Detect which cell encompasses the target text, then output its (x, y) center coordinate. 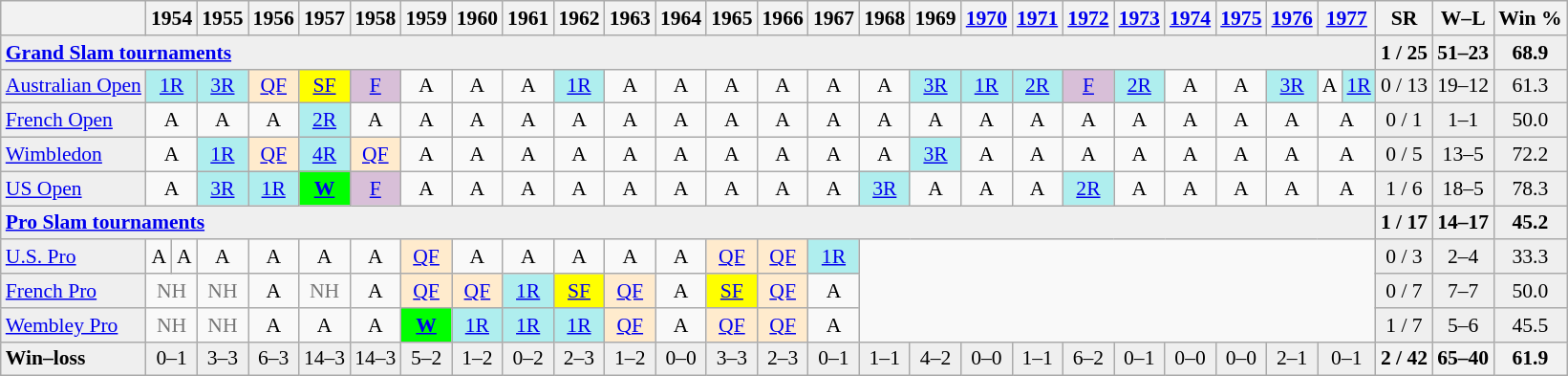
78.3 (1530, 188)
1955 (222, 18)
Win–loss (74, 359)
1973 (1139, 18)
0 / 1 (1405, 121)
1976 (1292, 18)
1959 (426, 18)
Wembley Pro (74, 325)
0 / 13 (1405, 86)
0 / 7 (1405, 291)
5–6 (1463, 325)
2–4 (1463, 257)
1975 (1240, 18)
1965 (732, 18)
13–5 (1463, 155)
Win % (1530, 18)
1970 (986, 18)
2 / 42 (1405, 359)
65–40 (1463, 359)
1971 (1038, 18)
Wimbledon (74, 155)
72.2 (1530, 155)
5–2 (426, 359)
French Open (74, 121)
68.9 (1530, 53)
51–23 (1463, 53)
W–L (1463, 18)
US Open (74, 188)
1957 (325, 18)
6–3 (273, 359)
19–12 (1463, 86)
1 / 25 (1405, 53)
6–2 (1087, 359)
1974 (1191, 18)
1969 (934, 18)
4–2 (934, 359)
33.3 (1530, 257)
0 / 5 (1405, 155)
1962 (579, 18)
14–17 (1463, 223)
1954 (172, 18)
Grand Slam tournaments (688, 53)
61.3 (1530, 86)
French Pro (74, 291)
1966 (784, 18)
0 / 3 (1405, 257)
61.9 (1530, 359)
1967 (833, 18)
1968 (885, 18)
1963 (631, 18)
1961 (527, 18)
18–5 (1463, 188)
Pro Slam tournaments (688, 223)
7–7 (1463, 291)
1960 (478, 18)
1 / 17 (1405, 223)
4R (325, 155)
45.2 (1530, 223)
1977 (1347, 18)
1972 (1087, 18)
1 / 6 (1405, 188)
1958 (375, 18)
1956 (273, 18)
45.5 (1530, 325)
1964 (680, 18)
Australian Open (74, 86)
1 / 7 (1405, 325)
U.S. Pro (74, 257)
2–1 (1292, 359)
0–2 (527, 359)
SR (1405, 18)
